Identify which cell holds the provided text, then report its (X, Y) central coordinate. 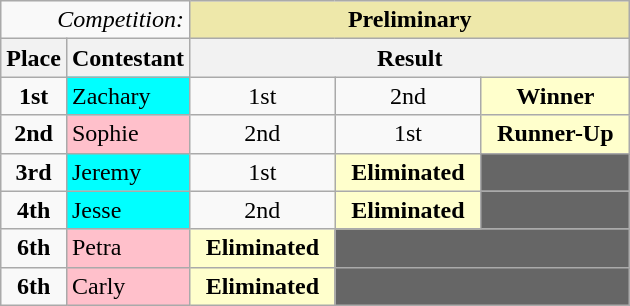
Contestant (128, 58)
Carly (128, 286)
Place (34, 58)
Preliminary (410, 20)
Jesse (128, 210)
Jeremy (128, 172)
Zachary (128, 96)
Sophie (128, 134)
4th (34, 210)
Competition: (96, 20)
3rd (34, 172)
Result (410, 58)
Petra (128, 248)
Winner (556, 96)
Runner-Up (556, 134)
